Provide the [x, y] coordinate of the cell's center where the given text is located.  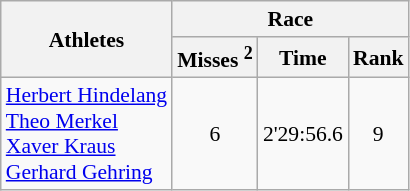
Time [303, 58]
9 [378, 134]
Herbert HindelangTheo MerkelXaver KrausGerhard Gehring [86, 134]
Misses 2 [215, 58]
Athletes [86, 40]
Rank [378, 58]
Race [290, 19]
6 [215, 134]
2'29:56.6 [303, 134]
